Locate the cell with the specified text and output its (x, y) center coordinate. 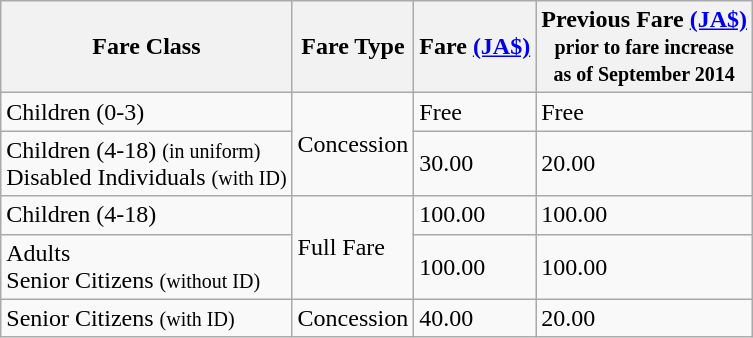
30.00 (475, 164)
Children (4-18) (in uniform)Disabled Individuals (with ID) (146, 164)
Senior Citizens (with ID) (146, 318)
Previous Fare (JA$)prior to fare increase as of September 2014 (644, 47)
Fare Class (146, 47)
Fare (JA$) (475, 47)
Full Fare (353, 248)
Fare Type (353, 47)
Children (4-18) (146, 215)
Children (0-3) (146, 112)
40.00 (475, 318)
Adults Senior Citizens (without ID) (146, 266)
